Provide the (x, y) coordinate of the cell's center where the given text is located.  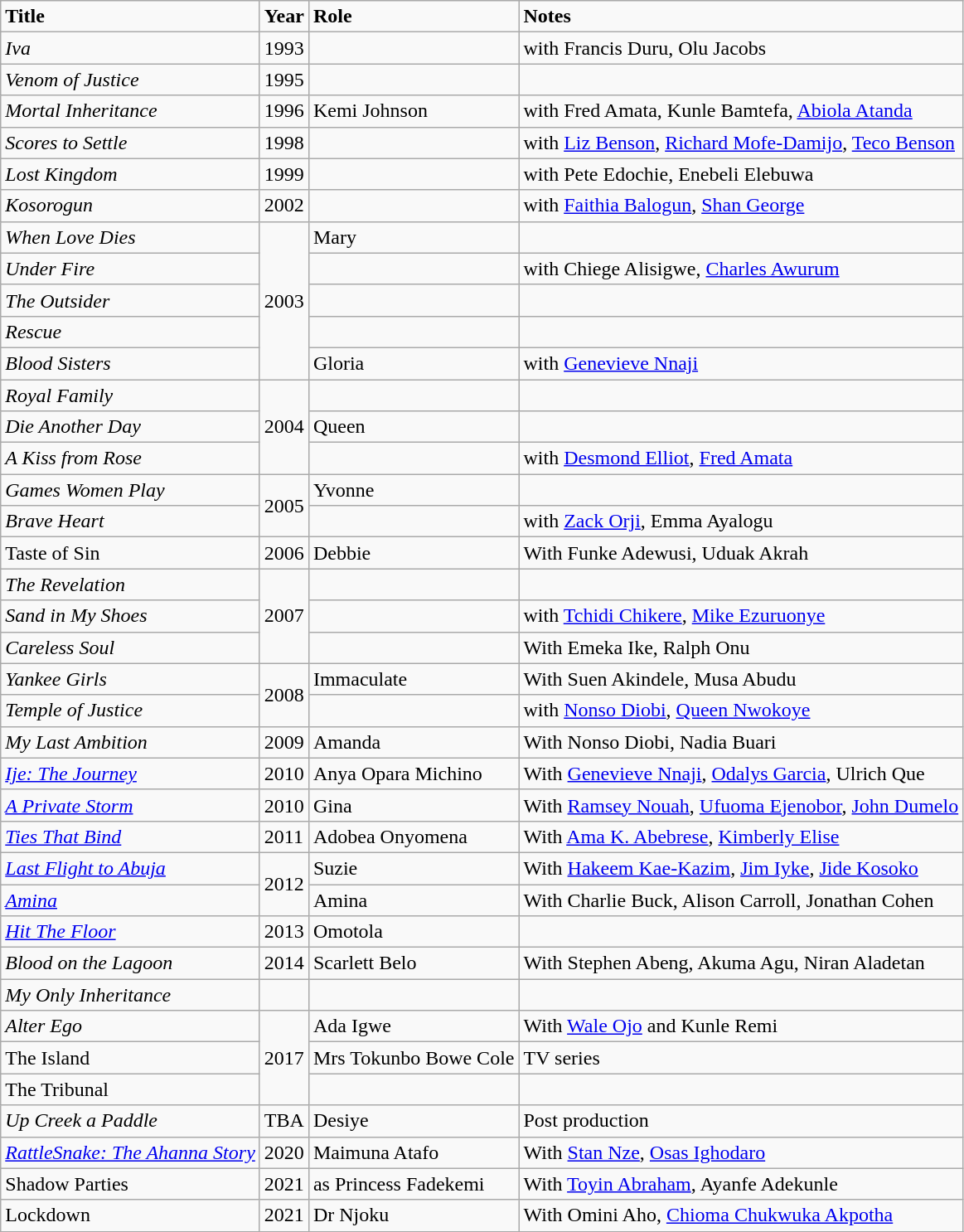
Mrs Tokunbo Bowe Cole (414, 1058)
The Island (131, 1058)
Ije: The Journey (131, 774)
2002 (283, 206)
Up Creek a Paddle (131, 1121)
With Ramsey Nouah, Ufuoma Ejenobor, John Dumelo (741, 805)
With Emeka Ike, Ralph Onu (741, 648)
My Only Inheritance (131, 995)
With Stephen Abeng, Akuma Agu, Niran Aladetan (741, 963)
TBA (283, 1121)
Brave Heart (131, 521)
with Genevieve Nnaji (741, 363)
Debbie (414, 553)
Dr Njoku (414, 1215)
Post production (741, 1121)
With Toyin Abraham, Ayanfe Adekunle (741, 1184)
Kosorogun (131, 206)
Role (414, 17)
With Charlie Buck, Alison Carroll, Jonathan Cohen (741, 900)
Gina (414, 805)
Gloria (414, 363)
With Wale Ojo and Kunle Remi (741, 1026)
1995 (283, 80)
2007 (283, 616)
Iva (131, 48)
Under Fire (131, 269)
The Revelation (131, 584)
Shadow Parties (131, 1184)
Adobea Onyomena (414, 837)
With Nonso Diobi, Nadia Buari (741, 742)
Blood on the Lagoon (131, 963)
Yankee Girls (131, 679)
Scores to Settle (131, 143)
2011 (283, 837)
Blood Sisters (131, 363)
2017 (283, 1058)
Maimuna Atafo (414, 1152)
Mortal Inheritance (131, 111)
1993 (283, 48)
2006 (283, 553)
A Kiss from Rose (131, 458)
With Funke Adewusi, Uduak Akrah (741, 553)
Taste of Sin (131, 553)
With Genevieve Nnaji, Odalys Garcia, Ulrich Que (741, 774)
with Liz Benson, Richard Mofe-Damijo, Teco Benson (741, 143)
My Last Ambition (131, 742)
2014 (283, 963)
Ties That Bind (131, 837)
1998 (283, 143)
2012 (283, 884)
With Suen Akindele, Musa Abudu (741, 679)
2013 (283, 932)
RattleSnake: The Ahanna Story (131, 1152)
A Private Storm (131, 805)
with Zack Orji, Emma Ayalogu (741, 521)
Ada Igwe (414, 1026)
Alter Ego (131, 1026)
Amanda (414, 742)
Notes (741, 17)
with Pete Edochie, Enebeli Elebuwa (741, 174)
Venom of Justice (131, 80)
1996 (283, 111)
Temple of Justice (131, 711)
Rescue (131, 332)
Royal Family (131, 395)
Suzie (414, 868)
Careless Soul (131, 648)
With Omini Aho, Chioma Chukwuka Akpotha (741, 1215)
Mary (414, 237)
Year (283, 17)
Lockdown (131, 1215)
2003 (283, 300)
Title (131, 17)
Lost Kingdom (131, 174)
with Francis Duru, Olu Jacobs (741, 48)
With Stan Nze, Osas Ighodaro (741, 1152)
with Faithia Balogun, Shan George (741, 206)
Hit The Floor (131, 932)
1999 (283, 174)
Desiye (414, 1121)
2005 (283, 506)
Yvonne (414, 490)
with Nonso Diobi, Queen Nwokoye (741, 711)
The Tribunal (131, 1089)
Games Women Play (131, 490)
Scarlett Belo (414, 963)
with Chiege Alisigwe, Charles Awurum (741, 269)
The Outsider (131, 300)
With Ama K. Abebrese, Kimberly Elise (741, 837)
with Desmond Elliot, Fred Amata (741, 458)
Anya Opara Michino (414, 774)
Last Flight to Abuja (131, 868)
2020 (283, 1152)
Immaculate (414, 679)
TV series (741, 1058)
When Love Dies (131, 237)
Die Another Day (131, 427)
2008 (283, 695)
with Tchidi Chikere, Mike Ezuruonye (741, 616)
Omotola (414, 932)
Kemi Johnson (414, 111)
2009 (283, 742)
Sand in My Shoes (131, 616)
2004 (283, 427)
Queen (414, 427)
With Hakeem Kae-Kazim, Jim Iyke, Jide Kosoko (741, 868)
as Princess Fadekemi (414, 1184)
with Fred Amata, Kunle Bamtefa, Abiola Atanda (741, 111)
